Find where the given text appears and provide that cell's center as (x, y) coordinate. 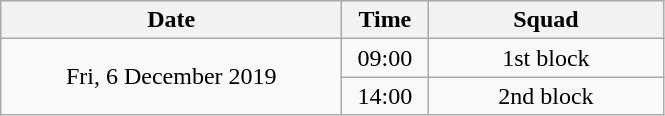
14:00 (385, 96)
2nd block (546, 96)
Time (385, 20)
Squad (546, 20)
09:00 (385, 58)
Date (172, 20)
1st block (546, 58)
Fri, 6 December 2019 (172, 77)
